Detect which cell encompasses the target text, then output its (x, y) center coordinate. 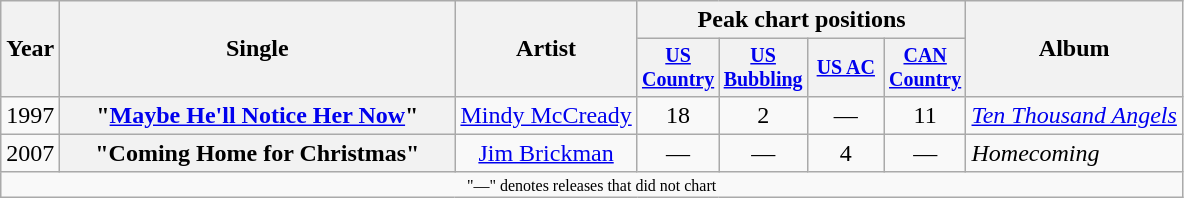
2007 (30, 153)
2 (763, 115)
18 (678, 115)
Ten Thousand Angels (1074, 115)
CAN Country (925, 68)
US Bubbling (763, 68)
4 (846, 153)
Single (258, 49)
Peak chart positions (802, 20)
11 (925, 115)
1997 (30, 115)
Jim Brickman (546, 153)
Year (30, 49)
Mindy McCready (546, 115)
Artist (546, 49)
"Maybe He'll Notice Her Now" (258, 115)
US Country (678, 68)
Homecoming (1074, 153)
"—" denotes releases that did not chart (592, 184)
US AC (846, 68)
"Coming Home for Christmas" (258, 153)
Album (1074, 49)
